Search for the cell housing the specified text and yield its [x, y] center coordinate. 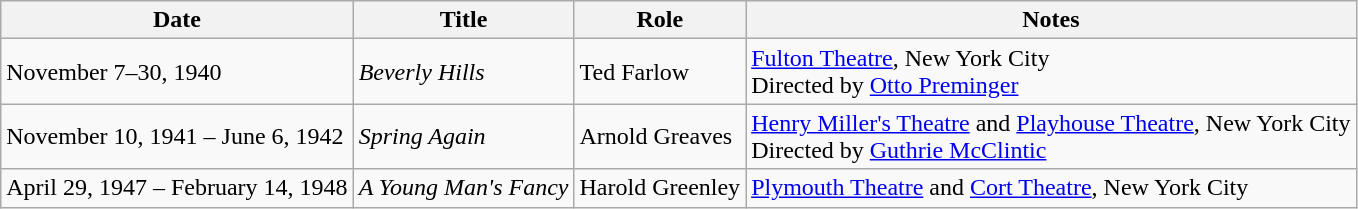
November 10, 1941 – June 6, 1942 [177, 136]
Spring Again [464, 136]
April 29, 1947 – February 14, 1948 [177, 188]
Title [464, 20]
Ted Farlow [660, 72]
November 7–30, 1940 [177, 72]
Harold Greenley [660, 188]
Role [660, 20]
Plymouth Theatre and Cort Theatre, New York City [1051, 188]
Date [177, 20]
A Young Man's Fancy [464, 188]
Arnold Greaves [660, 136]
Henry Miller's Theatre and Playhouse Theatre, New York CityDirected by Guthrie McClintic [1051, 136]
Notes [1051, 20]
Fulton Theatre, New York CityDirected by Otto Preminger [1051, 72]
Beverly Hills [464, 72]
